From the cell containing the given text, extract its center point as [X, Y] coordinate. 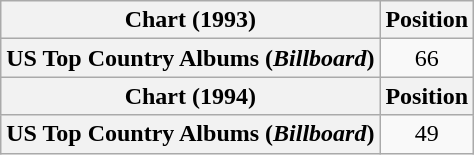
66 [427, 58]
Chart (1993) [190, 20]
49 [427, 134]
Chart (1994) [190, 96]
